Return the (x, y) coordinate for the center point of the cell that contains the specified text.  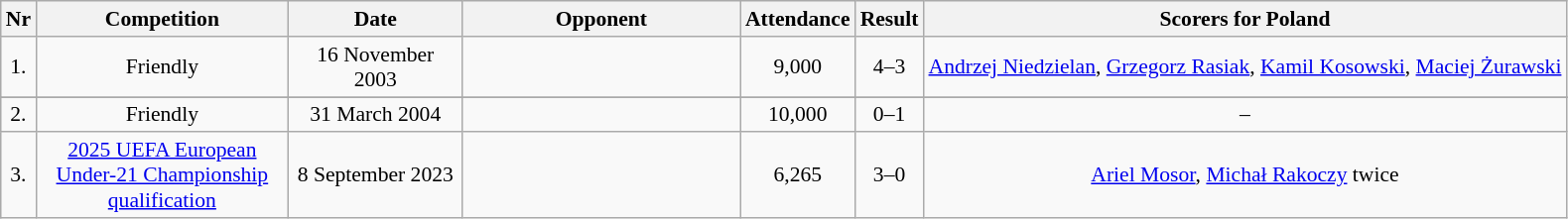
Competition (163, 19)
2. (18, 115)
6,265 (798, 176)
16 November 2003 (375, 67)
Ariel Mosor, Michał Rakoczy twice (1244, 176)
Result (889, 19)
9,000 (798, 67)
31 March 2004 (375, 115)
8 September 2023 (375, 176)
0–1 (889, 115)
Attendance (798, 19)
1. (18, 67)
2025 UEFA European Under-21 Championship qualification (163, 176)
Nr (18, 19)
4–3 (889, 67)
Opponent (601, 19)
3–0 (889, 176)
Scorers for Poland (1244, 19)
10,000 (798, 115)
Date (375, 19)
– (1244, 115)
Andrzej Niedzielan, Grzegorz Rasiak, Kamil Kosowski, Maciej Żurawski (1244, 67)
3. (18, 176)
